Provide the (X, Y) coordinate of the cell's center where the given text is located.  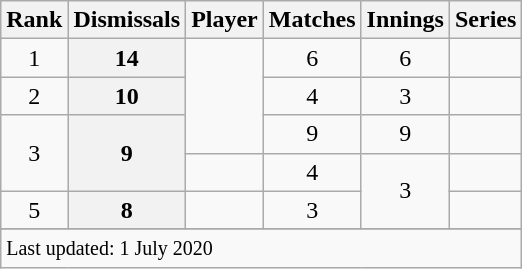
14 (127, 58)
Matches (312, 20)
Dismissals (127, 20)
1 (34, 58)
10 (127, 96)
Innings (405, 20)
8 (127, 210)
Last updated: 1 July 2020 (262, 248)
Series (485, 20)
Player (225, 20)
Rank (34, 20)
2 (34, 96)
5 (34, 210)
